Search for the cell housing the specified text and yield its [x, y] center coordinate. 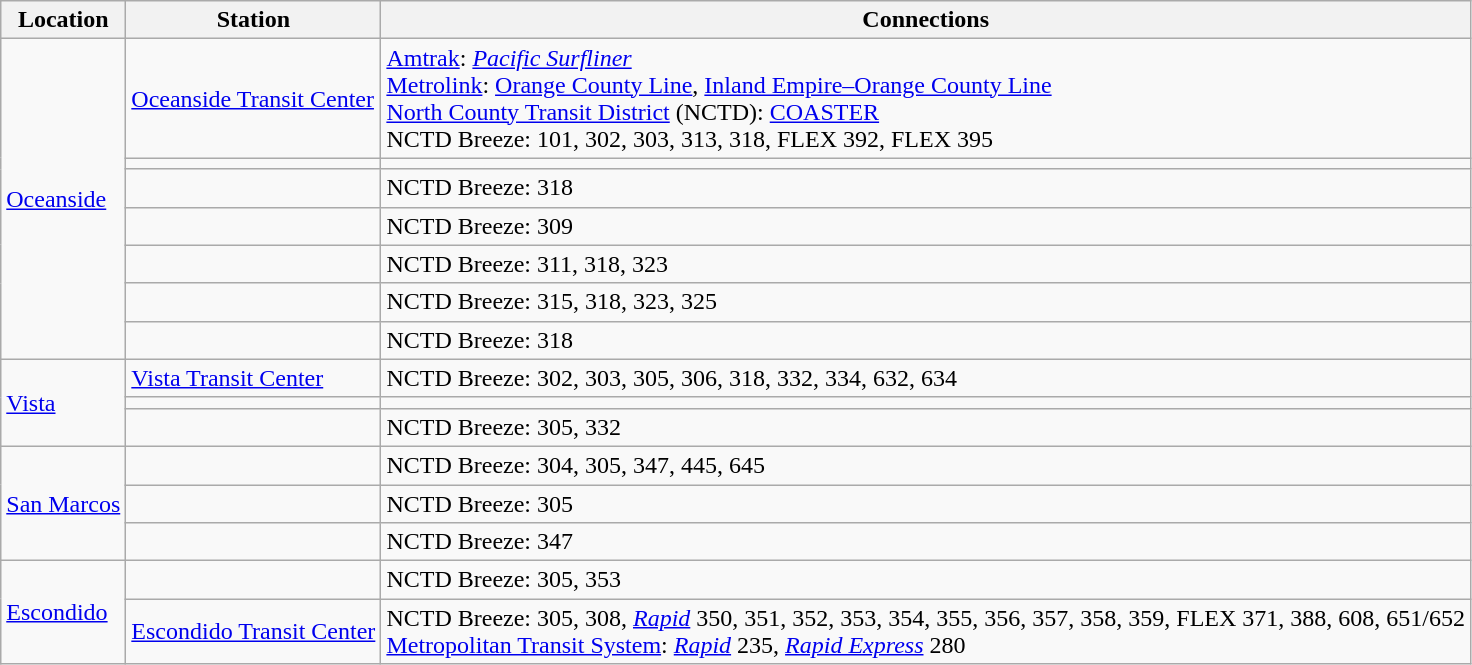
Vista [64, 402]
San Marcos [64, 503]
NCTD Breeze: 315, 318, 323, 325 [926, 302]
Escondido Transit Center [254, 632]
NCTD Breeze: 302, 303, 305, 306, 318, 332, 334, 632, 634 [926, 378]
NCTD Breeze: 311, 318, 323 [926, 264]
NCTD Breeze: 347 [926, 542]
Connections [926, 20]
Location [64, 20]
NCTD Breeze: 309 [926, 226]
Vista Transit Center [254, 378]
Escondido [64, 612]
NCTD Breeze: 305, 353 [926, 580]
Station [254, 20]
NCTD Breeze: 304, 305, 347, 445, 645 [926, 465]
NCTD Breeze: 305 [926, 503]
Oceanside [64, 199]
NCTD Breeze: 305, 332 [926, 427]
Oceanside Transit Center [254, 98]
